Find where the given text appears and provide that cell's center as (X, Y) coordinate. 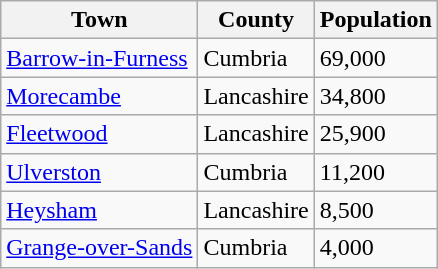
Town (100, 20)
Grange-over-Sands (100, 248)
4,000 (376, 248)
County (256, 20)
8,500 (376, 210)
Morecambe (100, 96)
69,000 (376, 58)
Fleetwood (100, 134)
Barrow-in-Furness (100, 58)
Ulverston (100, 172)
34,800 (376, 96)
Heysham (100, 210)
Population (376, 20)
25,900 (376, 134)
11,200 (376, 172)
